Scan for the cell matching the given text and deliver its (x, y) coordinate at center. 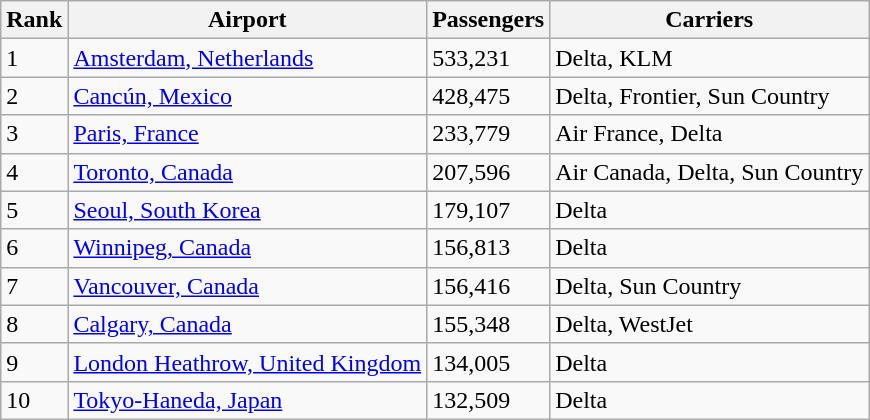
5 (34, 210)
132,509 (488, 400)
Winnipeg, Canada (248, 248)
Delta, WestJet (710, 324)
9 (34, 362)
Passengers (488, 20)
7 (34, 286)
Tokyo-Haneda, Japan (248, 400)
Cancún, Mexico (248, 96)
Airport (248, 20)
Rank (34, 20)
6 (34, 248)
2 (34, 96)
Air Canada, Delta, Sun Country (710, 172)
3 (34, 134)
Toronto, Canada (248, 172)
155,348 (488, 324)
156,813 (488, 248)
1 (34, 58)
156,416 (488, 286)
Delta, Frontier, Sun Country (710, 96)
8 (34, 324)
4 (34, 172)
London Heathrow, United Kingdom (248, 362)
Delta, Sun Country (710, 286)
10 (34, 400)
233,779 (488, 134)
Amsterdam, Netherlands (248, 58)
Calgary, Canada (248, 324)
Carriers (710, 20)
179,107 (488, 210)
Delta, KLM (710, 58)
533,231 (488, 58)
Vancouver, Canada (248, 286)
Paris, France (248, 134)
134,005 (488, 362)
Seoul, South Korea (248, 210)
Air France, Delta (710, 134)
207,596 (488, 172)
428,475 (488, 96)
